Locate the cell with the specified text and output its (x, y) center coordinate. 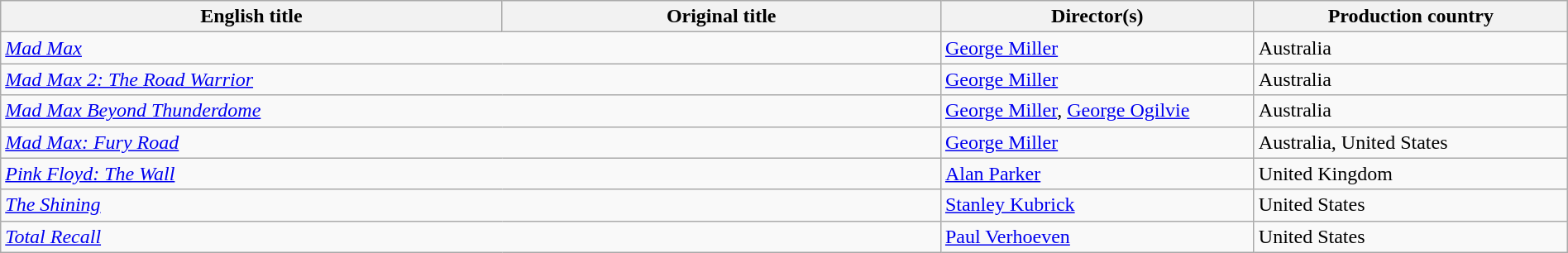
Original title (721, 17)
The Shining (471, 205)
Mad Max (471, 48)
George Miller, George Ogilvie (1097, 111)
Production country (1411, 17)
Mad Max: Fury Road (471, 142)
United Kingdom (1411, 174)
Stanley Kubrick (1097, 205)
Paul Verhoeven (1097, 236)
Mad Max 2: The Road Warrior (471, 79)
Alan Parker (1097, 174)
Australia, United States (1411, 142)
Director(s) (1097, 17)
English title (251, 17)
Mad Max Beyond Thunderdome (471, 111)
Pink Floyd: The Wall (471, 174)
Total Recall (471, 236)
